Return the (X, Y) coordinate for the center point of the cell that contains the specified text.  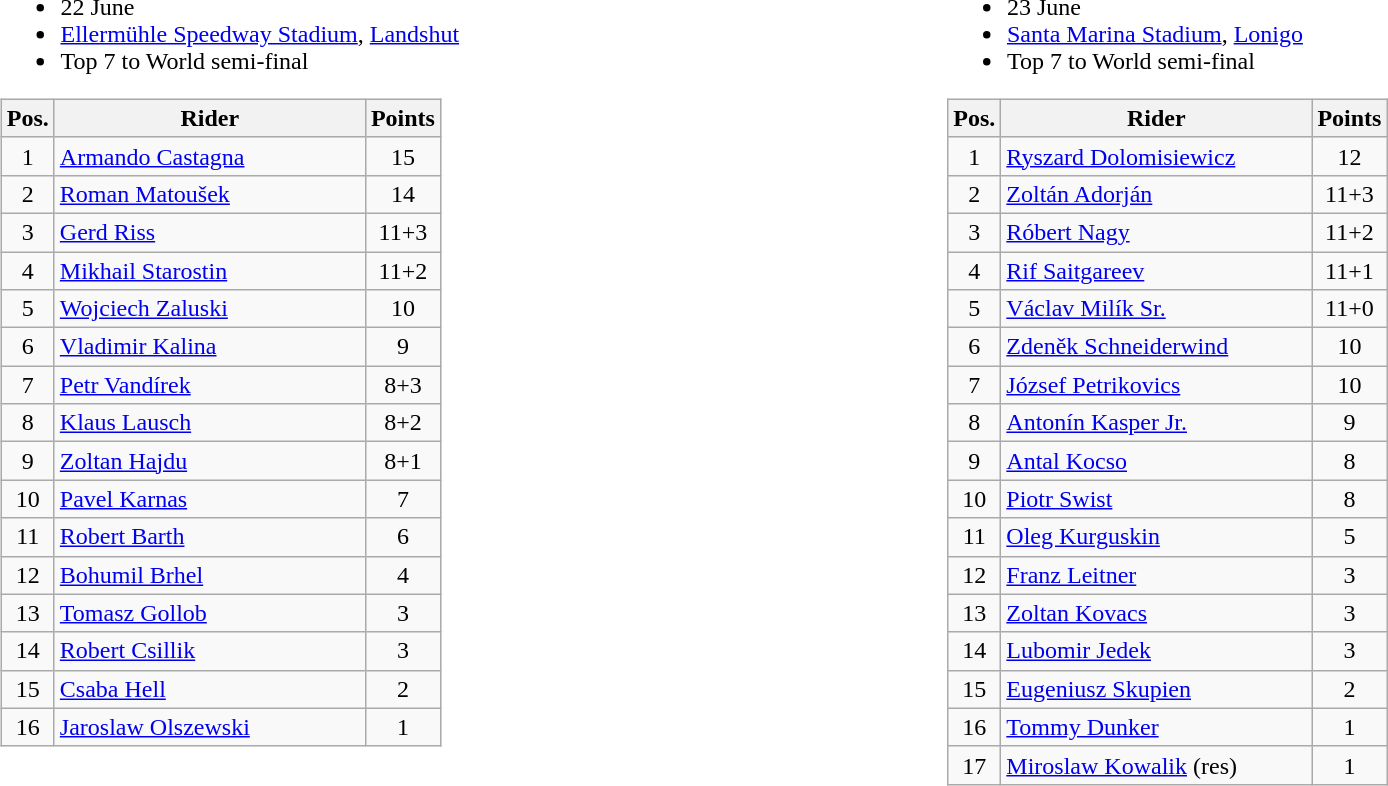
Zdeněk Schneiderwind (1156, 347)
Roman Matoušek (210, 194)
Antonín Kasper Jr. (1156, 423)
Antal Kocso (1156, 461)
Václav Milík Sr. (1156, 309)
Robert Barth (210, 537)
Petr Vandírek (210, 385)
Ryszard Dolomisiewicz (1156, 156)
Zoltán Adorján (1156, 194)
Zoltan Hajdu (210, 461)
Tommy Dunker (1156, 727)
Eugeniusz Skupien (1156, 689)
Rif Saitgareev (1156, 271)
Mikhail Starostin (210, 271)
Klaus Lausch (210, 423)
Gerd Riss (210, 232)
Lubomir Jedek (1156, 651)
Zoltan Kovacs (1156, 613)
11+0 (1350, 309)
Piotr Swist (1156, 499)
17 (974, 765)
Robert Csillik (210, 651)
Csaba Hell (210, 689)
József Petrikovics (1156, 385)
Jaroslaw Olszewski (210, 727)
8+1 (402, 461)
Franz Leitner (1156, 575)
8+2 (402, 423)
Vladimir Kalina (210, 347)
Wojciech Zaluski (210, 309)
11+1 (1350, 271)
Bohumil Brhel (210, 575)
Armando Castagna (210, 156)
Pavel Karnas (210, 499)
Oleg Kurguskin (1156, 537)
Miroslaw Kowalik (res) (1156, 765)
Tomasz Gollob (210, 613)
Róbert Nagy (1156, 232)
8+3 (402, 385)
